Locate the cell with the specified text and output its [x, y] center coordinate. 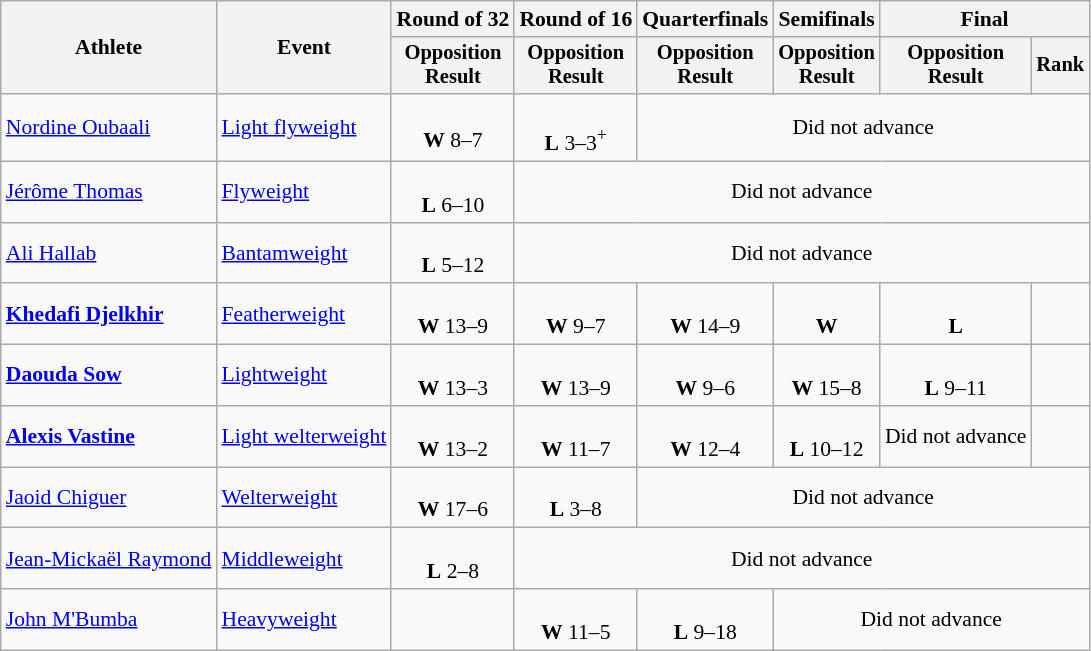
Rank [1060, 66]
W 11–7 [576, 436]
L 2–8 [452, 558]
Khedafi Djelkhir [109, 314]
L 10–12 [826, 436]
W 14–9 [705, 314]
W 13–3 [452, 376]
Light flyweight [304, 128]
L 9–18 [705, 620]
Jérôme Thomas [109, 192]
L 3–3+ [576, 128]
Ali Hallab [109, 252]
L 9–11 [956, 376]
Lightweight [304, 376]
W 12–4 [705, 436]
Quarterfinals [705, 19]
Nordine Oubaali [109, 128]
Jaoid Chiguer [109, 498]
W 15–8 [826, 376]
John M'Bumba [109, 620]
W 9–7 [576, 314]
Round of 16 [576, 19]
Bantamweight [304, 252]
Daouda Sow [109, 376]
Event [304, 48]
Semifinals [826, 19]
W [826, 314]
Heavyweight [304, 620]
Welterweight [304, 498]
Featherweight [304, 314]
Alexis Vastine [109, 436]
Light welterweight [304, 436]
W 9–6 [705, 376]
Final [984, 19]
L 3–8 [576, 498]
L 5–12 [452, 252]
L [956, 314]
W 11–5 [576, 620]
L 6–10 [452, 192]
Middleweight [304, 558]
Round of 32 [452, 19]
Athlete [109, 48]
W 13–2 [452, 436]
Jean-Mickaël Raymond [109, 558]
Flyweight [304, 192]
W 17–6 [452, 498]
W 8–7 [452, 128]
